Scan for the cell matching the given text and deliver its (X, Y) coordinate at center. 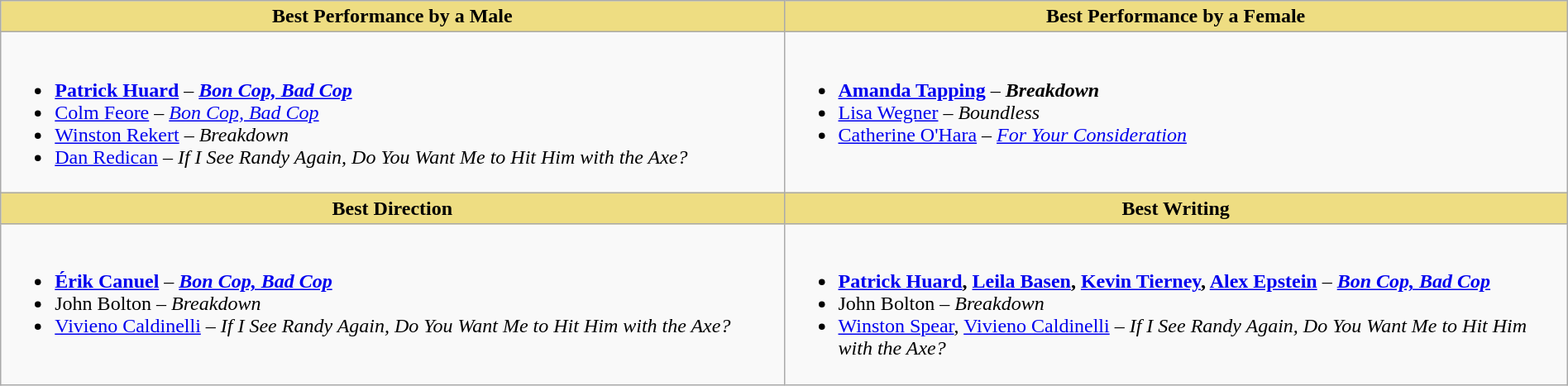
Amanda Tapping – BreakdownLisa Wegner – BoundlessCatherine O'Hara – For Your Consideration (1176, 112)
Best Writing (1176, 208)
Best Direction (392, 208)
Best Performance by a Female (1176, 17)
Érik Canuel – Bon Cop, Bad CopJohn Bolton – BreakdownVivieno Caldinelli – If I See Randy Again, Do You Want Me to Hit Him with the Axe? (392, 304)
Best Performance by a Male (392, 17)
